Scan for the cell matching the given text and deliver its [x, y] coordinate at center. 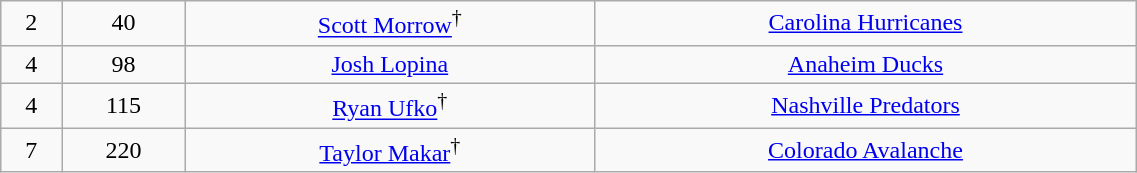
7 [32, 150]
115 [124, 106]
98 [124, 64]
2 [32, 24]
Anaheim Ducks [866, 64]
Josh Lopina [390, 64]
Scott Morrow† [390, 24]
Ryan Ufko† [390, 106]
Nashville Predators [866, 106]
Colorado Avalanche [866, 150]
220 [124, 150]
40 [124, 24]
Taylor Makar† [390, 150]
Carolina Hurricanes [866, 24]
